From the cell containing the given text, extract its center point as (x, y) coordinate. 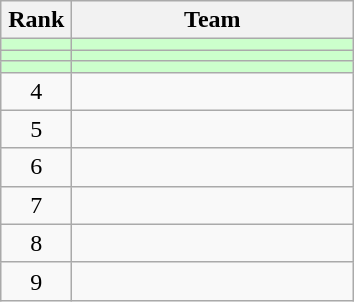
4 (36, 91)
Rank (36, 20)
9 (36, 281)
Team (212, 20)
7 (36, 205)
6 (36, 167)
8 (36, 243)
5 (36, 129)
